Output the (x, y) coordinate of the center of the cell containing the given text.  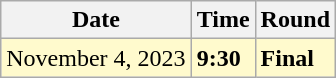
Date (96, 20)
Time (223, 20)
Final (295, 58)
Round (295, 20)
9:30 (223, 58)
November 4, 2023 (96, 58)
